Determine the (x, y) coordinate at the center of the cell enclosing the given text.  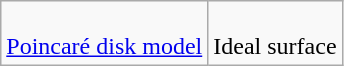
Ideal surface (275, 34)
Poincaré disk model (104, 34)
